Return (x, y) of the center of cell containing provided text 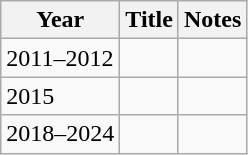
2011–2012 (60, 58)
Title (150, 20)
2018–2024 (60, 134)
Year (60, 20)
Notes (212, 20)
2015 (60, 96)
